Extract the [x, y] coordinate from the center of the cell holding the provided text.  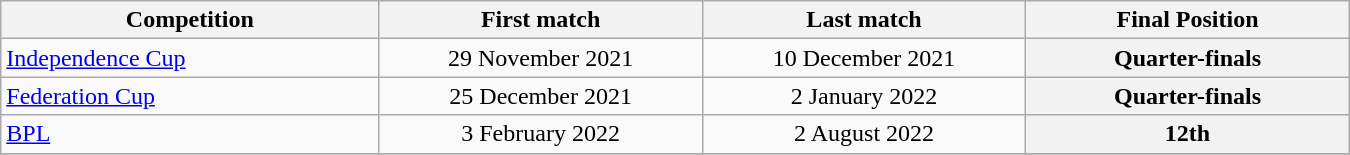
Independence Cup [190, 58]
BPL [190, 134]
2 January 2022 [864, 96]
Competition [190, 20]
29 November 2021 [540, 58]
Last match [864, 20]
10 December 2021 [864, 58]
12th [1188, 134]
2 August 2022 [864, 134]
3 February 2022 [540, 134]
Federation Cup [190, 96]
25 December 2021 [540, 96]
First match [540, 20]
Final Position [1188, 20]
